Extract the (x, y) coordinate from the center of the cell holding the provided text.  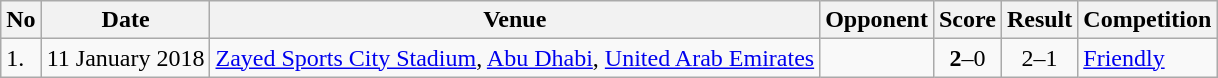
2–1 (1039, 58)
Zayed Sports City Stadium, Abu Dhabi, United Arab Emirates (515, 58)
Score (967, 20)
1. (21, 58)
Competition (1148, 20)
2–0 (967, 58)
Result (1039, 20)
Date (126, 20)
Opponent (877, 20)
No (21, 20)
Friendly (1148, 58)
Venue (515, 20)
11 January 2018 (126, 58)
